Find where the given text appears and provide that cell's center as [x, y] coordinate. 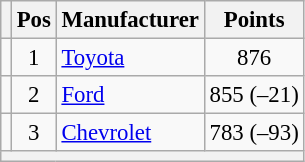
3 [34, 133]
Manufacturer [130, 20]
855 (–21) [254, 95]
876 [254, 58]
Ford [130, 95]
1 [34, 58]
Toyota [130, 58]
Chevrolet [130, 133]
2 [34, 95]
Points [254, 20]
783 (–93) [254, 133]
Pos [34, 20]
